From the cell containing the given text, extract its center point as [x, y] coordinate. 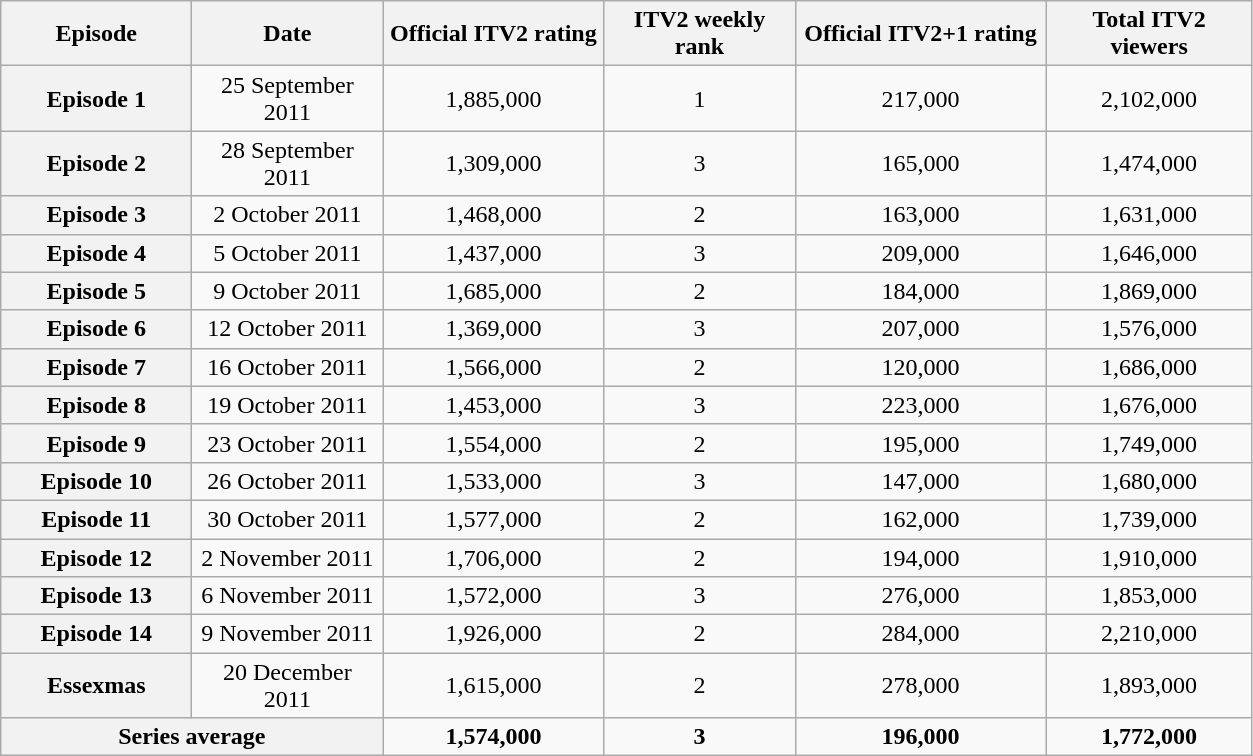
1,680,000 [1149, 481]
Episode 9 [96, 443]
1,566,000 [494, 367]
12 October 2011 [288, 329]
1,706,000 [494, 557]
9 October 2011 [288, 291]
1,468,000 [494, 215]
25 September 2011 [288, 98]
Total ITV2 viewers [1149, 34]
28 September 2011 [288, 164]
Episode 14 [96, 634]
1,772,000 [1149, 737]
ITV2 weekly rank [700, 34]
Episode 5 [96, 291]
223,000 [920, 405]
Episode [96, 34]
23 October 2011 [288, 443]
1,676,000 [1149, 405]
2,102,000 [1149, 98]
217,000 [920, 98]
276,000 [920, 596]
1,631,000 [1149, 215]
2,210,000 [1149, 634]
1,869,000 [1149, 291]
1 [700, 98]
Episode 11 [96, 519]
284,000 [920, 634]
1,309,000 [494, 164]
Episode 12 [96, 557]
Episode 8 [96, 405]
1,885,000 [494, 98]
194,000 [920, 557]
1,739,000 [1149, 519]
1,437,000 [494, 253]
1,572,000 [494, 596]
1,686,000 [1149, 367]
20 December 2011 [288, 686]
Episode 4 [96, 253]
1,554,000 [494, 443]
278,000 [920, 686]
Episode 1 [96, 98]
Episode 13 [96, 596]
1,893,000 [1149, 686]
1,853,000 [1149, 596]
16 October 2011 [288, 367]
Episode 3 [96, 215]
26 October 2011 [288, 481]
1,685,000 [494, 291]
120,000 [920, 367]
1,574,000 [494, 737]
9 November 2011 [288, 634]
Episode 10 [96, 481]
162,000 [920, 519]
1,910,000 [1149, 557]
6 November 2011 [288, 596]
2 November 2011 [288, 557]
1,646,000 [1149, 253]
1,474,000 [1149, 164]
Episode 6 [96, 329]
Episode 2 [96, 164]
195,000 [920, 443]
Official ITV2 rating [494, 34]
1,749,000 [1149, 443]
Date [288, 34]
209,000 [920, 253]
19 October 2011 [288, 405]
1,576,000 [1149, 329]
163,000 [920, 215]
165,000 [920, 164]
Official ITV2+1 rating [920, 34]
Episode 7 [96, 367]
207,000 [920, 329]
Series average [192, 737]
147,000 [920, 481]
2 October 2011 [288, 215]
5 October 2011 [288, 253]
1,926,000 [494, 634]
196,000 [920, 737]
30 October 2011 [288, 519]
Essexmas [96, 686]
184,000 [920, 291]
1,369,000 [494, 329]
1,577,000 [494, 519]
1,615,000 [494, 686]
1,533,000 [494, 481]
1,453,000 [494, 405]
